Search for the cell housing the specified text and yield its [X, Y] center coordinate. 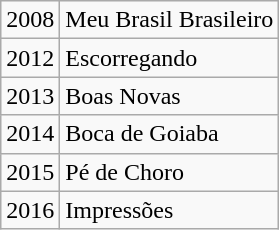
2014 [30, 134]
2015 [30, 172]
2008 [30, 20]
2013 [30, 96]
Boas Novas [170, 96]
Pé de Choro [170, 172]
2016 [30, 210]
Boca de Goiaba [170, 134]
2012 [30, 58]
Impressões [170, 210]
Escorregando [170, 58]
Meu Brasil Brasileiro [170, 20]
